Detect which cell encompasses the target text, then output its [X, Y] center coordinate. 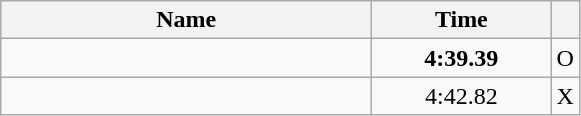
4:42.82 [462, 96]
4:39.39 [462, 58]
X [565, 96]
O [565, 58]
Name [186, 20]
Time [462, 20]
